Search for the cell housing the specified text and yield its [x, y] center coordinate. 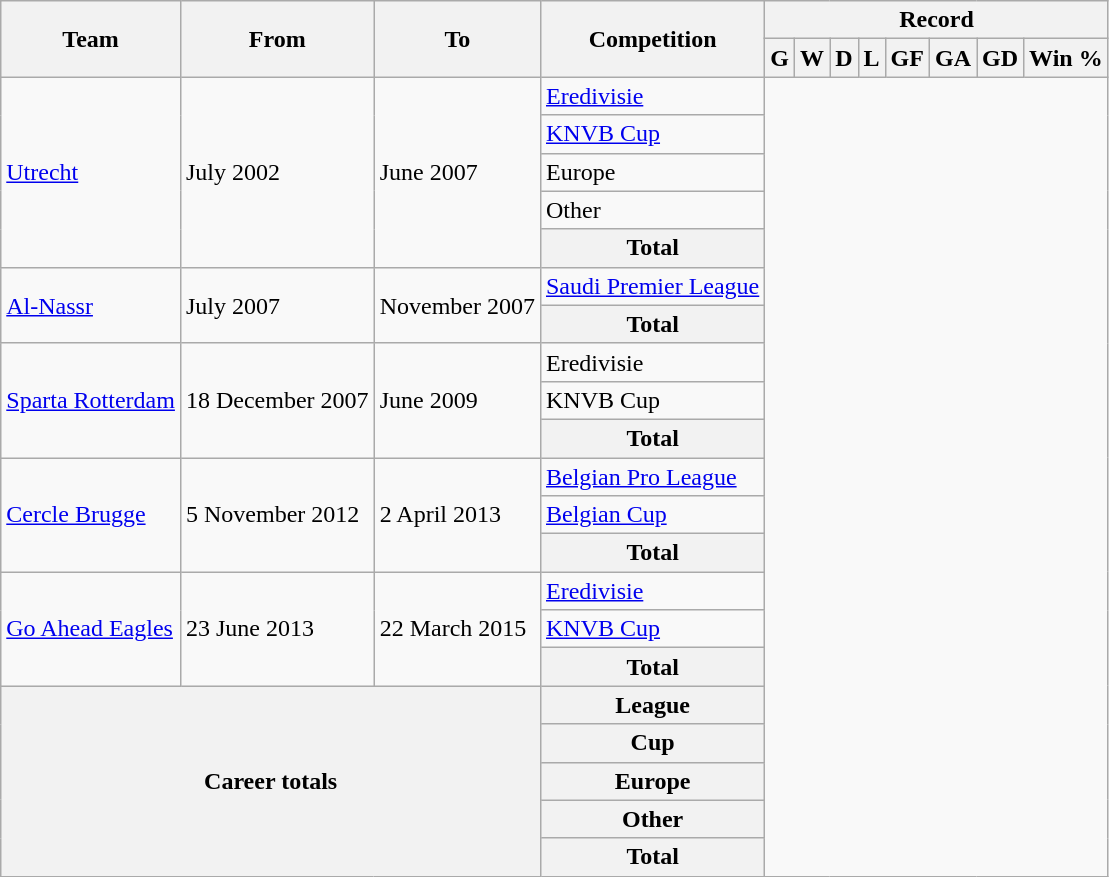
To [457, 39]
2 April 2013 [457, 515]
Go Ahead Eagles [91, 629]
Career totals [271, 781]
Belgian Pro League [652, 477]
GA [952, 58]
Utrecht [91, 172]
GF [907, 58]
5 November 2012 [277, 515]
June 2007 [457, 172]
Team [91, 39]
From [277, 39]
D [844, 58]
Saudi Premier League [652, 286]
November 2007 [457, 305]
Belgian Cup [652, 515]
Cup [652, 743]
League [652, 705]
GD [1000, 58]
G [780, 58]
Sparta Rotterdam [91, 400]
Al-Nassr [91, 305]
L [872, 58]
July 2002 [277, 172]
June 2009 [457, 400]
Cercle Brugge [91, 515]
W [812, 58]
Win % [1066, 58]
July 2007 [277, 305]
Competition [652, 39]
23 June 2013 [277, 629]
18 December 2007 [277, 400]
22 March 2015 [457, 629]
Record [936, 20]
